Determine the [x, y] coordinate at the center of the cell enclosing the given text.  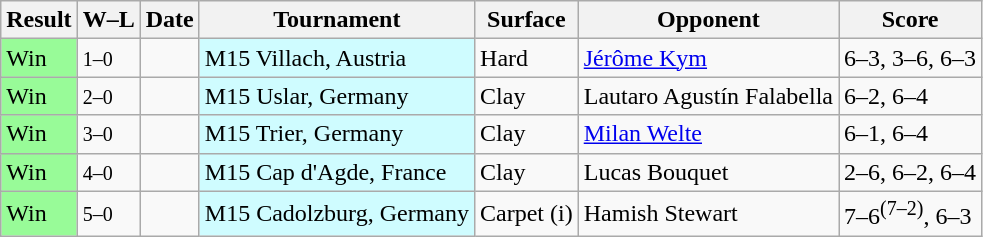
Carpet (i) [527, 214]
Score [910, 20]
Hamish Stewart [708, 214]
Tournament [336, 20]
6–1, 6–4 [910, 134]
Opponent [708, 20]
2–0 [108, 96]
5–0 [108, 214]
Lautaro Agustín Falabella [708, 96]
Surface [527, 20]
3–0 [108, 134]
6–3, 3–6, 6–3 [910, 58]
Date [170, 20]
M15 Cap d'Agde, France [336, 172]
Milan Welte [708, 134]
1–0 [108, 58]
7–6(7–2), 6–3 [910, 214]
M15 Cadolzburg, Germany [336, 214]
W–L [108, 20]
4–0 [108, 172]
Jérôme Kym [708, 58]
Lucas Bouquet [708, 172]
2–6, 6–2, 6–4 [910, 172]
6–2, 6–4 [910, 96]
M15 Villach, Austria [336, 58]
Result [39, 20]
M15 Uslar, Germany [336, 96]
Hard [527, 58]
M15 Trier, Germany [336, 134]
